Detect which cell encompasses the target text, then output its [x, y] center coordinate. 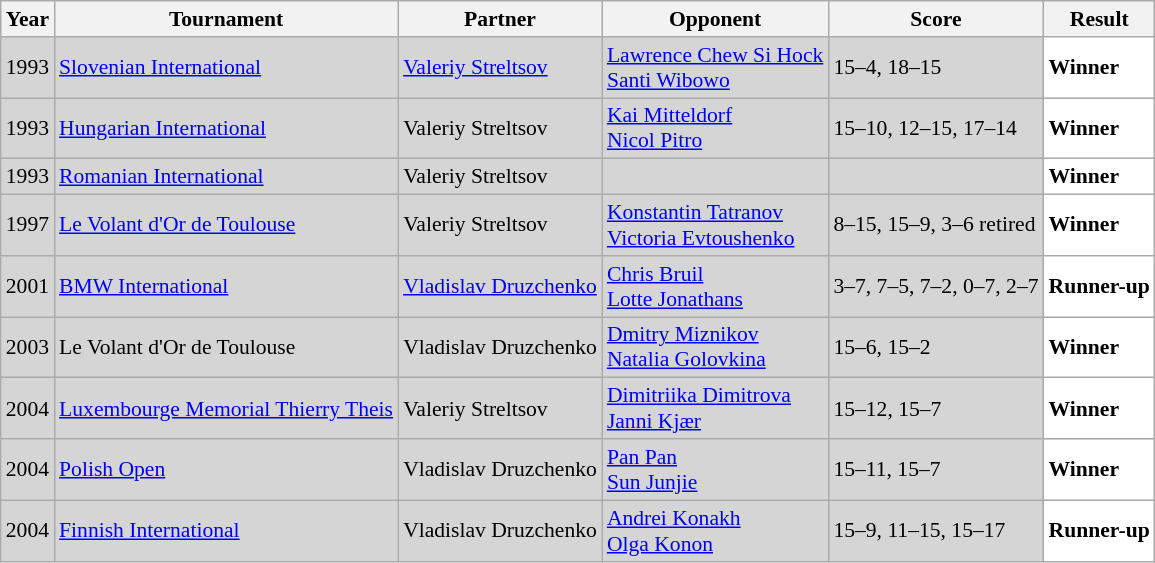
Andrei Konakh Olga Konon [716, 530]
Year [28, 19]
15–12, 15–7 [936, 408]
8–15, 15–9, 3–6 retired [936, 226]
Konstantin Tatranov Victoria Evtoushenko [716, 226]
3–7, 7–5, 7–2, 0–7, 2–7 [936, 286]
Dimitriika Dimitrova Janni Kjær [716, 408]
1997 [28, 226]
Luxembourge Memorial Thierry Theis [226, 408]
Romanian International [226, 177]
Hungarian International [226, 128]
2001 [28, 286]
15–9, 11–15, 15–17 [936, 530]
Opponent [716, 19]
15–4, 18–15 [936, 68]
Result [1100, 19]
Dmitry Miznikov Natalia Golovkina [716, 348]
Partner [500, 19]
15–6, 15–2 [936, 348]
Chris Bruil Lotte Jonathans [716, 286]
BMW International [226, 286]
Lawrence Chew Si Hock Santi Wibowo [716, 68]
Score [936, 19]
Polish Open [226, 470]
2003 [28, 348]
Tournament [226, 19]
Finnish International [226, 530]
Slovenian International [226, 68]
Kai Mitteldorf Nicol Pitro [716, 128]
15–11, 15–7 [936, 470]
15–10, 12–15, 17–14 [936, 128]
Pan Pan Sun Junjie [716, 470]
